Determine the [x, y] coordinate at the center of the cell enclosing the given text.  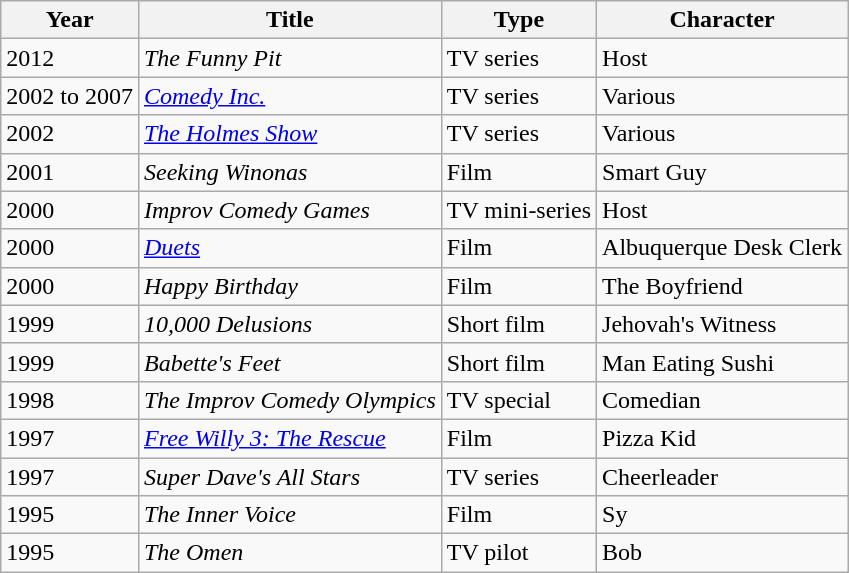
Comedian [722, 400]
Improv Comedy Games [290, 210]
TV pilot [518, 553]
The Omen [290, 553]
10,000 Delusions [290, 324]
The Holmes Show [290, 134]
Sy [722, 515]
2001 [70, 172]
Duets [290, 248]
The Boyfriend [722, 286]
Cheerleader [722, 477]
2002 [70, 134]
The Funny Pit [290, 58]
The Inner Voice [290, 515]
Super Dave's All Stars [290, 477]
Jehovah's Witness [722, 324]
2002 to 2007 [70, 96]
Bob [722, 553]
Babette's Feet [290, 362]
Albuquerque Desk Clerk [722, 248]
Seeking Winonas [290, 172]
The Improv Comedy Olympics [290, 400]
Pizza Kid [722, 438]
Smart Guy [722, 172]
1998 [70, 400]
Year [70, 20]
Happy Birthday [290, 286]
Character [722, 20]
TV mini-series [518, 210]
Comedy Inc. [290, 96]
Title [290, 20]
TV special [518, 400]
Free Willy 3: The Rescue [290, 438]
Man Eating Sushi [722, 362]
Type [518, 20]
2012 [70, 58]
